Extract the [X, Y] coordinate from the center of the cell holding the provided text.  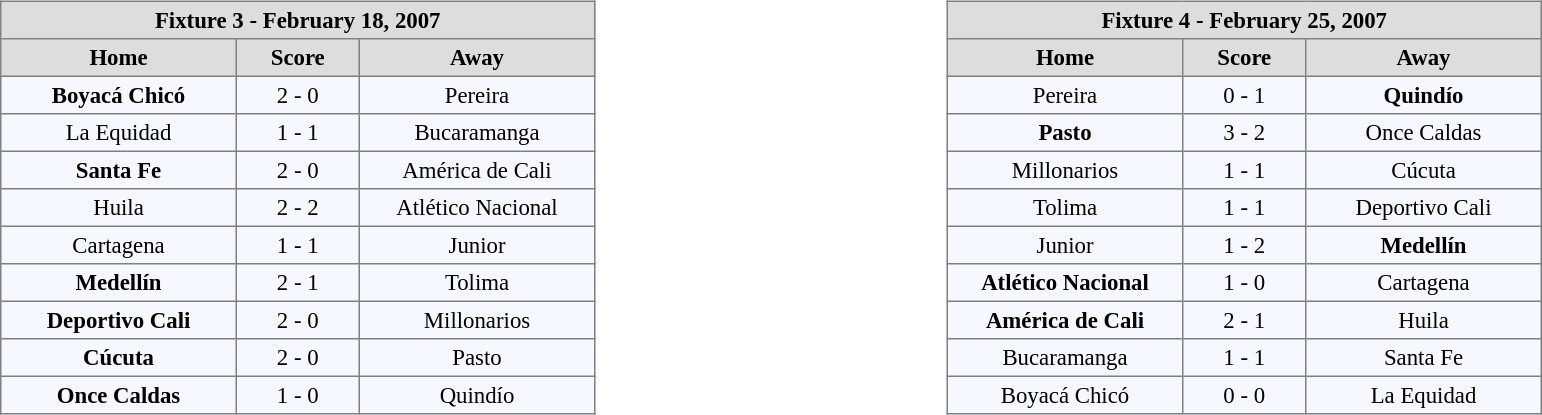
1 - 2 [1244, 245]
2 - 2 [298, 208]
Fixture 4 - February 25, 2007 [1244, 20]
Fixture 3 - February 18, 2007 [298, 20]
3 - 2 [1244, 133]
0 - 0 [1244, 395]
0 - 1 [1244, 95]
